Search for the cell housing the specified text and yield its [X, Y] center coordinate. 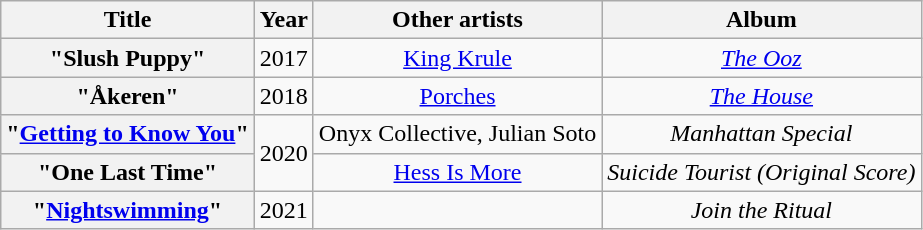
Hess Is More [457, 172]
Join the Ritual [762, 210]
King Krule [457, 58]
2021 [284, 210]
"Getting to Know You" [128, 134]
Other artists [457, 20]
2018 [284, 96]
"Åkeren" [128, 96]
Suicide Tourist (Original Score) [762, 172]
The Ooz [762, 58]
Year [284, 20]
Porches [457, 96]
"Slush Puppy" [128, 58]
Title [128, 20]
Manhattan Special [762, 134]
2020 [284, 153]
"One Last Time" [128, 172]
2017 [284, 58]
The House [762, 96]
Onyx Collective, Julian Soto [457, 134]
Album [762, 20]
"Nightswimming" [128, 210]
